Scan for the cell matching the given text and deliver its (X, Y) coordinate at center. 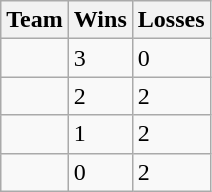
3 (100, 58)
1 (100, 134)
Team (35, 20)
Wins (100, 20)
Losses (171, 20)
